Search for the cell housing the specified text and yield its (x, y) center coordinate. 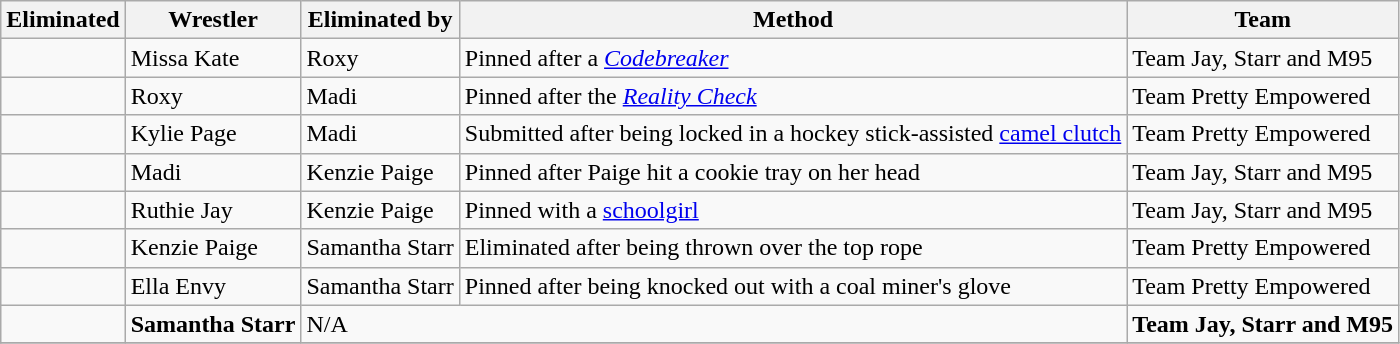
Pinned after being knocked out with a coal miner's glove (793, 286)
Eliminated after being thrown over the top rope (793, 248)
Kylie Page (213, 134)
Pinned after a Codebreaker (793, 58)
Missa Kate (213, 58)
Pinned after the Reality Check (793, 96)
Ella Envy (213, 286)
N/A (714, 324)
Submitted after being locked in a hockey stick-assisted camel clutch (793, 134)
Pinned with a schoolgirl (793, 210)
Ruthie Jay (213, 210)
Eliminated by (380, 20)
Wrestler (213, 20)
Method (793, 20)
Eliminated (63, 20)
Pinned after Paige hit a cookie tray on her head (793, 172)
Team (1263, 20)
